Detect which cell encompasses the target text, then output its (x, y) center coordinate. 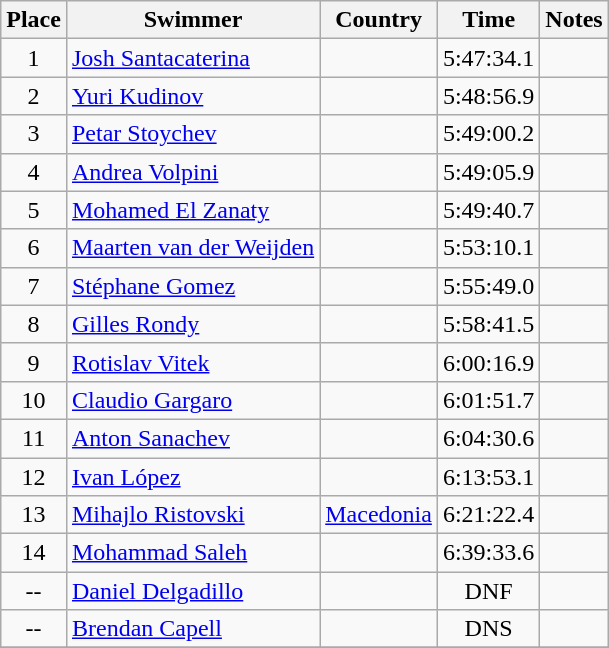
5:49:05.9 (488, 172)
Petar Stoychev (192, 134)
6:39:33.6 (488, 553)
Ivan López (192, 477)
6:13:53.1 (488, 477)
12 (34, 477)
Country (379, 20)
Time (488, 20)
Mohammad Saleh (192, 553)
Claudio Gargaro (192, 400)
Macedonia (379, 515)
11 (34, 438)
Daniel Delgadillo (192, 591)
Rotislav Vitek (192, 362)
Stéphane Gomez (192, 286)
DNS (488, 629)
Maarten van der Weijden (192, 248)
Gilles Rondy (192, 324)
DNF (488, 591)
14 (34, 553)
Yuri Kudinov (192, 96)
5:47:34.1 (488, 58)
6:01:51.7 (488, 400)
5 (34, 210)
3 (34, 134)
Josh Santacaterina (192, 58)
Brendan Capell (192, 629)
Place (34, 20)
Andrea Volpini (192, 172)
Notes (574, 20)
5:58:41.5 (488, 324)
10 (34, 400)
4 (34, 172)
7 (34, 286)
6:00:16.9 (488, 362)
Anton Sanachev (192, 438)
5:55:49.0 (488, 286)
5:48:56.9 (488, 96)
1 (34, 58)
2 (34, 96)
13 (34, 515)
5:53:10.1 (488, 248)
Mohamed El Zanaty (192, 210)
6:04:30.6 (488, 438)
6:21:22.4 (488, 515)
Mihajlo Ristovski (192, 515)
5:49:00.2 (488, 134)
6 (34, 248)
8 (34, 324)
9 (34, 362)
5:49:40.7 (488, 210)
Swimmer (192, 20)
